Capture the cell that displays the provided text and extract its (x, y) central coordinate. 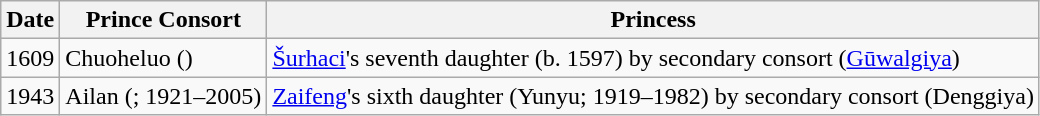
1943 (30, 96)
Chuoheluo () (164, 58)
Zaifeng's sixth daughter (Yunyu; 1919–1982) by secondary consort (Denggiya) (654, 96)
1609 (30, 58)
Šurhaci's seventh daughter (b. 1597) by secondary consort (Gūwalgiya) (654, 58)
Prince Consort (164, 20)
Princess (654, 20)
Ailan (; 1921–2005) (164, 96)
Date (30, 20)
